Extract the (X, Y) coordinate from the center of the cell holding the provided text.  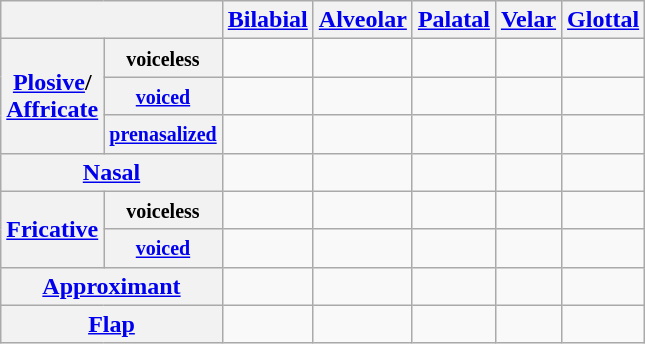
prenasalized (163, 134)
Plosive/Affricate (52, 96)
Velar (528, 20)
Glottal (604, 20)
Alveolar (362, 20)
Approximant (112, 286)
Flap (112, 324)
Palatal (454, 20)
Bilabial (268, 20)
Nasal (112, 172)
Fricative (52, 229)
